Find where the given text appears and provide that cell's center as (X, Y) coordinate. 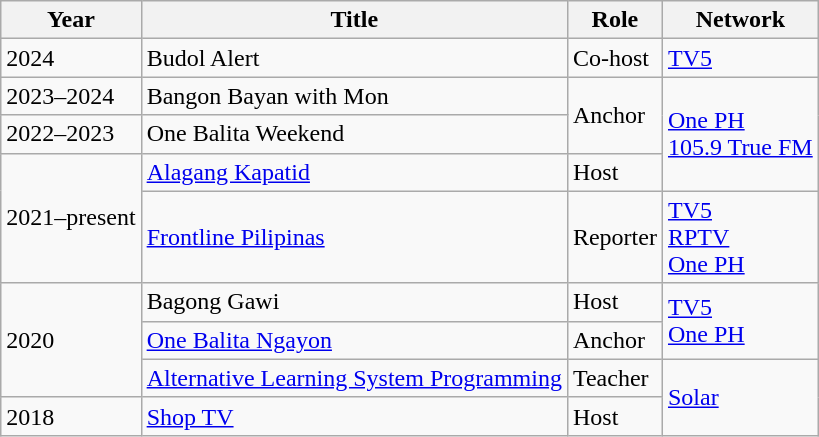
Shop TV (354, 416)
Budol Alert (354, 58)
Frontline Pilipinas (354, 237)
Solar (740, 397)
Bangon Bayan with Mon (354, 96)
Role (614, 20)
2021–present (71, 218)
Co-host (614, 58)
Network (740, 20)
Teacher (614, 378)
Reporter (614, 237)
TV5 (740, 58)
2024 (71, 58)
Alternative Learning System Programming (354, 378)
TV5RPTVOne PH (740, 237)
2020 (71, 340)
Title (354, 20)
One PH105.9 True FM (740, 134)
Alagang Kapatid (354, 172)
Year (71, 20)
2023–2024 (71, 96)
2018 (71, 416)
One Balita Weekend (354, 134)
TV5One PH (740, 321)
2022–2023 (71, 134)
One Balita Ngayon (354, 340)
Bagong Gawi (354, 302)
